Search for the cell housing the specified text and yield its (X, Y) center coordinate. 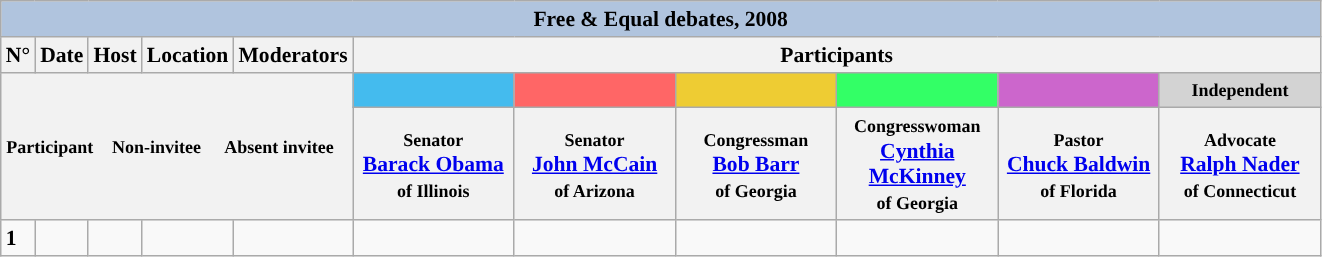
Location (188, 55)
Participant Non-invitee Absent invitee (177, 146)
Date (62, 55)
Independent (1240, 90)
N° (18, 55)
SenatorBarack Obamaof Illinois (434, 164)
CongresswomanCynthia McKinneyof Georgia (918, 164)
PastorChuck Baldwinof Florida (1078, 164)
SenatorJohn McCainof Arizona (594, 164)
CongressmanBob Barrof Georgia (756, 164)
Host (114, 55)
Free & Equal debates, 2008 (661, 19)
Participants (837, 55)
1 (18, 238)
AdvocateRalph Naderof Connecticut (1240, 164)
Moderators (292, 55)
